Find where the given text appears and provide that cell's center as (X, Y) coordinate. 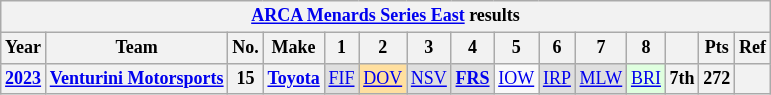
7 (600, 48)
FRS (472, 78)
4 (472, 48)
Toyota (294, 78)
Year (24, 48)
Ref (753, 48)
7th (682, 78)
No. (246, 48)
2 (383, 48)
15 (246, 78)
BRI (646, 78)
1 (342, 48)
MLW (600, 78)
6 (558, 48)
3 (428, 48)
2023 (24, 78)
8 (646, 48)
272 (717, 78)
NSV (428, 78)
DOV (383, 78)
Pts (717, 48)
IOW (516, 78)
Venturini Motorsports (136, 78)
IRP (558, 78)
Make (294, 48)
Team (136, 48)
5 (516, 48)
ARCA Menards Series East results (386, 16)
FIF (342, 78)
